Detect which cell encompasses the target text, then output its [X, Y] center coordinate. 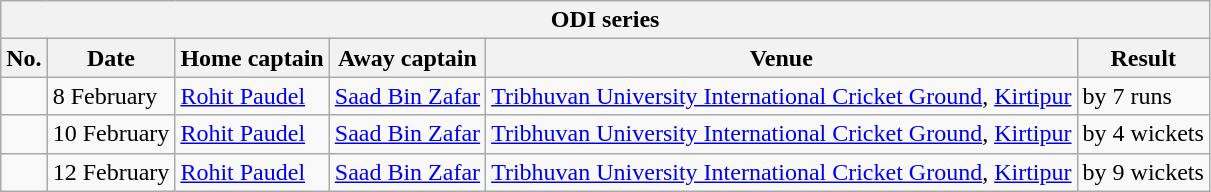
Date [111, 58]
Venue [782, 58]
by 4 wickets [1143, 134]
by 9 wickets [1143, 172]
Result [1143, 58]
ODI series [606, 20]
Home captain [252, 58]
Away captain [407, 58]
12 February [111, 172]
8 February [111, 96]
No. [24, 58]
by 7 runs [1143, 96]
10 February [111, 134]
